Detect which cell encompasses the target text, then output its (X, Y) center coordinate. 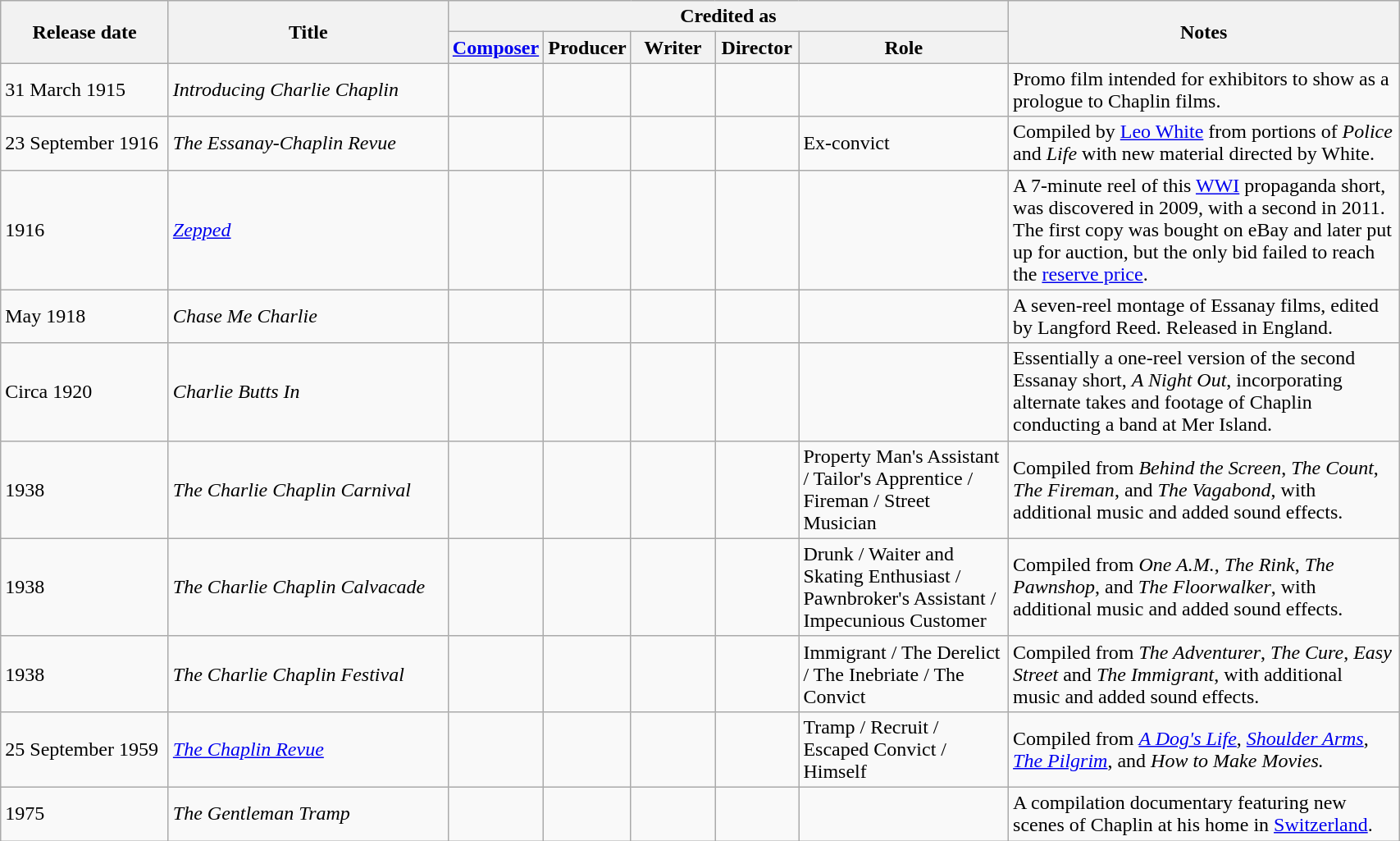
Composer (495, 48)
The Charlie Chaplin Festival (308, 674)
Credited as (728, 16)
Title (308, 32)
Circa 1920 (85, 392)
The Gentleman Tramp (308, 814)
Immigrant / The Derelict / The Inebriate / The Convict (904, 674)
Property Man's Assistant / Tailor's Apprentice / Fireman / Street Musician (904, 489)
Charlie Butts In (308, 392)
Producer (587, 48)
Writer (673, 48)
Release date (85, 32)
The Essanay-Chaplin Revue (308, 143)
Notes (1204, 32)
The Chaplin Revue (308, 749)
A compilation documentary featuring new scenes of Chaplin at his home in Switzerland. (1204, 814)
Chase Me Charlie (308, 317)
Role (904, 48)
Promo film intended for exhibitors to show as a prologue to Chaplin films. (1204, 90)
Compiled by Leo White from portions of Police and Life with new material directed by White. (1204, 143)
May 1918 (85, 317)
A seven-reel montage of Essanay films, edited by Langford Reed. Released in England. (1204, 317)
31 March 1915 (85, 90)
Compiled from One A.M., The Rink, The Pawnshop, and The Floorwalker, with additional music and added sound effects. (1204, 587)
1916 (85, 230)
Zepped (308, 230)
Compiled from Behind the Screen, The Count, The Fireman, and The Vagabond, with additional music and added sound effects. (1204, 489)
Introducing Charlie Chaplin (308, 90)
23 September 1916 (85, 143)
Tramp / Recruit / Escaped Convict / Himself (904, 749)
Ex-convict (904, 143)
The Charlie Chaplin Calvacade (308, 587)
The Charlie Chaplin Carnival (308, 489)
Compiled from The Adventurer, The Cure, Easy Street and The Immigrant, with additional music and added sound effects. (1204, 674)
25 September 1959 (85, 749)
1975 (85, 814)
Drunk / Waiter and Skating Enthusiast / Pawnbroker's Assistant / Impecunious Customer (904, 587)
Director (757, 48)
Compiled from A Dog's Life, Shoulder Arms, The Pilgrim, and How to Make Movies. (1204, 749)
